Return (x, y) of the center of cell containing provided text 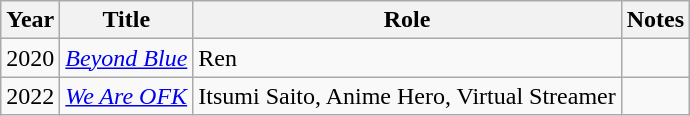
Title (126, 20)
2022 (30, 96)
We Are OFK (126, 96)
Role (407, 20)
Beyond Blue (126, 58)
Year (30, 20)
Notes (655, 20)
2020 (30, 58)
Ren (407, 58)
Itsumi Saito, Anime Hero, Virtual Streamer (407, 96)
